Search for the cell housing the specified text and yield its [X, Y] center coordinate. 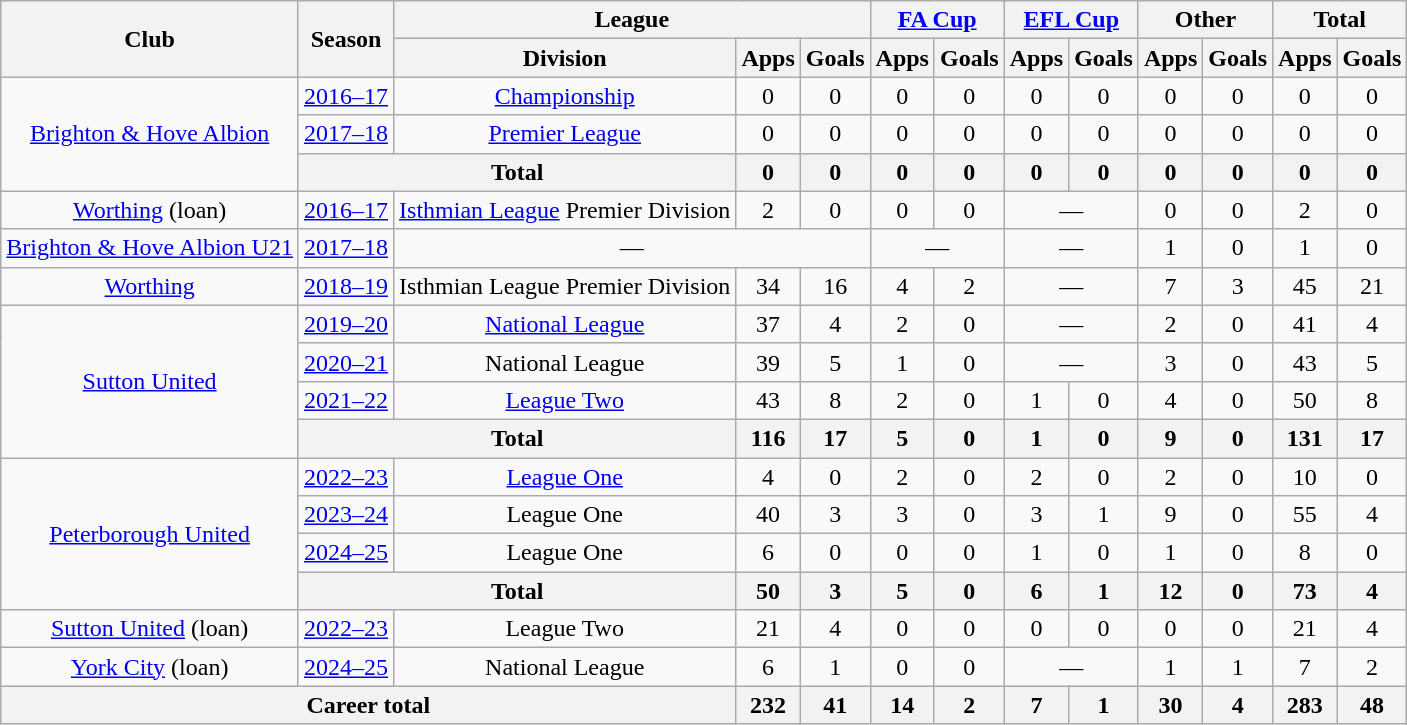
232 [768, 705]
Brighton & Hove Albion [150, 134]
York City (loan) [150, 667]
Sutton United [150, 381]
Career total [368, 705]
Club [150, 39]
2021–22 [346, 400]
Worthing [150, 286]
48 [1372, 705]
116 [768, 438]
2023–24 [346, 515]
39 [768, 362]
40 [768, 515]
Other [1205, 20]
131 [1305, 438]
Sutton United (loan) [150, 629]
30 [1170, 705]
Division [565, 58]
34 [768, 286]
37 [768, 324]
League [632, 20]
2018–19 [346, 286]
Championship [565, 96]
Brighton & Hove Albion U21 [150, 248]
FA Cup [937, 20]
Peterborough United [150, 534]
283 [1305, 705]
EFL Cup [1071, 20]
10 [1305, 477]
Worthing (loan) [150, 210]
12 [1170, 591]
Premier League [565, 134]
16 [835, 286]
73 [1305, 591]
55 [1305, 515]
2019–20 [346, 324]
45 [1305, 286]
Season [346, 39]
2020–21 [346, 362]
14 [902, 705]
